Identify which cell holds the provided text, then report its (X, Y) central coordinate. 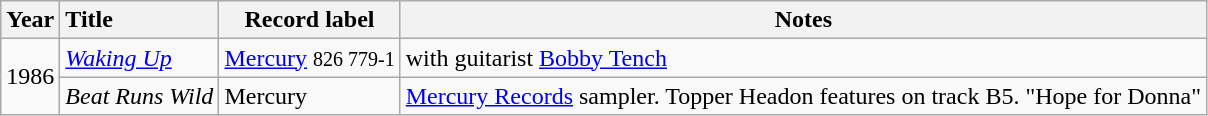
Notes (803, 20)
Record label (310, 20)
with guitarist Bobby Tench (803, 58)
Mercury (310, 96)
Beat Runs Wild (140, 96)
Waking Up (140, 58)
Mercury Records sampler. Topper Headon features on track B5. "Hope for Donna" (803, 96)
Year (30, 20)
1986 (30, 77)
Mercury 826 779-1 (310, 58)
Title (140, 20)
